Identify which cell holds the provided text, then report its [X, Y] central coordinate. 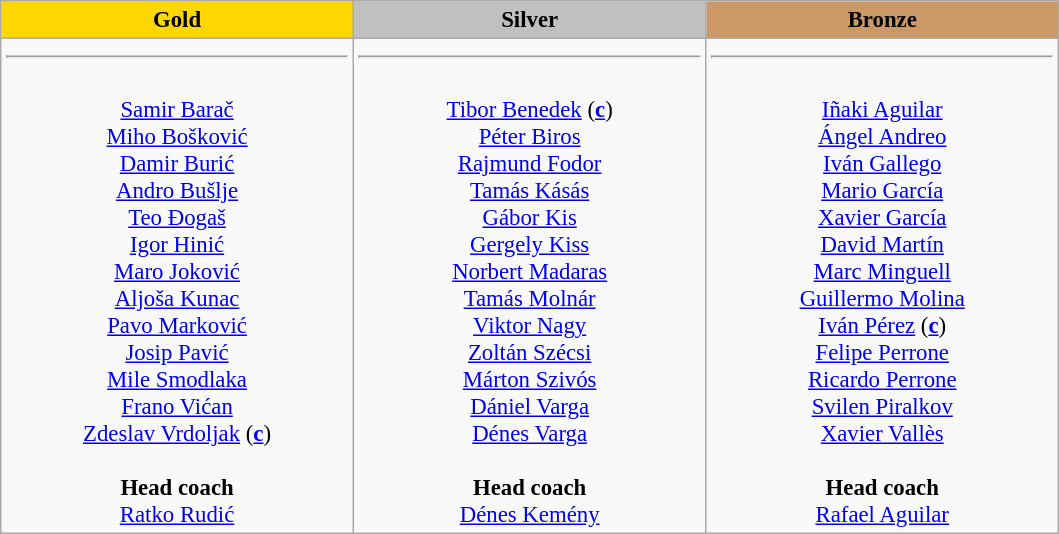
Bronze [882, 20]
Silver [530, 20]
Gold [178, 20]
